For the text-containing cell, return its midpoint in [X, Y] coordinate format. 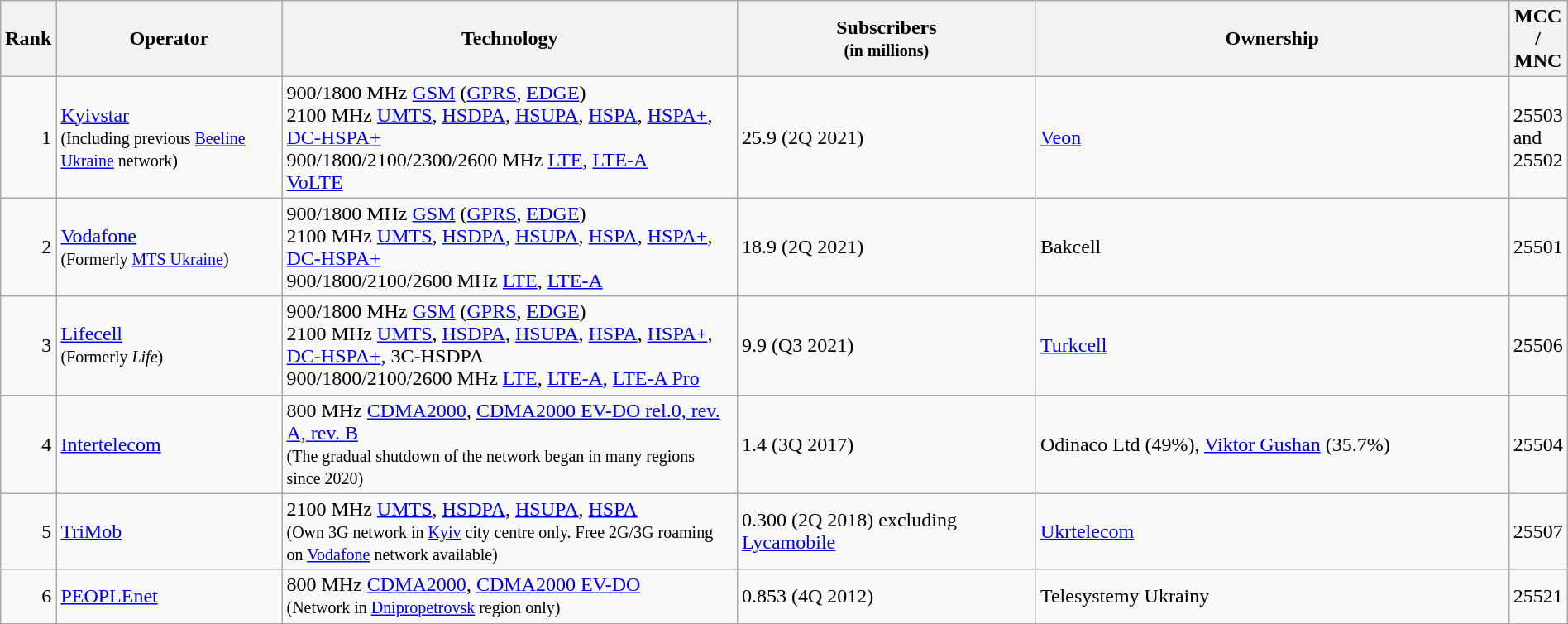
TriMob [169, 531]
900/1800 MHz GSM (GPRS, EDGE) 2100 MHz UMTS, HSDPA, HSUPA, HSPA, HSPA+, DC-HSPA+, 3C-HSDPA 900/1800/2100/2600 MHz LTE, LTE-A, LTE-A Pro [509, 346]
25504 [1538, 444]
25507 [1538, 531]
6 [28, 596]
Operator [169, 39]
Intertelecom [169, 444]
Rank [28, 39]
2 [28, 247]
Kyivstar(Including previous Beeline Ukraine network) [169, 137]
Lifecell (Formerly Life) [169, 346]
4 [28, 444]
18.9 (2Q 2021) [887, 247]
Telesystemy Ukrainy [1272, 596]
800 MHz CDMA2000, CDMA2000 EV-DO rel.0, rev. A, rev. B(The gradual shutdown of the network began in many regions since 2020) [509, 444]
25521 [1538, 596]
5 [28, 531]
Technology [509, 39]
MCC / MNC [1538, 39]
25506 [1538, 346]
Turkcell [1272, 346]
900/1800 MHz GSM (GPRS, EDGE)2100 MHz UMTS, HSDPA, HSUPA, HSPA, HSPA+, DC-HSPA+900/1800/2100/2600 MHz LTE, LTE-A [509, 247]
9.9 (Q3 2021) [887, 346]
Veon [1272, 137]
Vodafone (Formerly MTS Ukraine) [169, 247]
25.9 (2Q 2021) [887, 137]
0.853 (4Q 2012) [887, 596]
Odinaco Ltd (49%), Viktor Gushan (35.7%) [1272, 444]
1.4 (3Q 2017) [887, 444]
PEOPLEnet [169, 596]
800 MHz CDMA2000, CDMA2000 EV-DO(Network in Dnipropetrovsk region only) [509, 596]
Bakcell [1272, 247]
Subscribers(in millions) [887, 39]
900/1800 MHz GSM (GPRS, EDGE) 2100 MHz UMTS, HSDPA, HSUPA, HSPA, HSPA+, DC-HSPA+ 900/1800/2100/2300/2600 MHz LTE, LTE-AVoLTE [509, 137]
1 [28, 137]
Ownership [1272, 39]
3 [28, 346]
Ukrtelecom [1272, 531]
2100 MHz UMTS, HSDPA, HSUPA, HSPA(Own 3G network in Kyiv city centre only. Free 2G/3G roaming on Vodafone network available) [509, 531]
25501 [1538, 247]
0.300 (2Q 2018) excluding Lycamobile [887, 531]
25503 and 25502 [1538, 137]
